Capture the cell that displays the provided text and extract its (x, y) central coordinate. 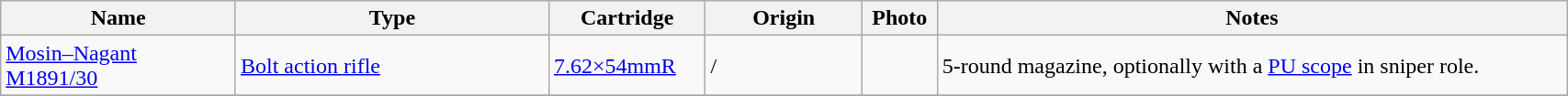
Mosin–Nagant M1891/30 (118, 66)
5-round magazine, optionally with a PU scope in sniper role. (1251, 66)
Type (391, 18)
Photo (899, 18)
7.62×54mmR (626, 66)
Name (118, 18)
Cartridge (626, 18)
Bolt action rifle (391, 66)
/ (784, 66)
Origin (784, 18)
Notes (1251, 18)
